Scan for the cell matching the given text and deliver its (X, Y) coordinate at center. 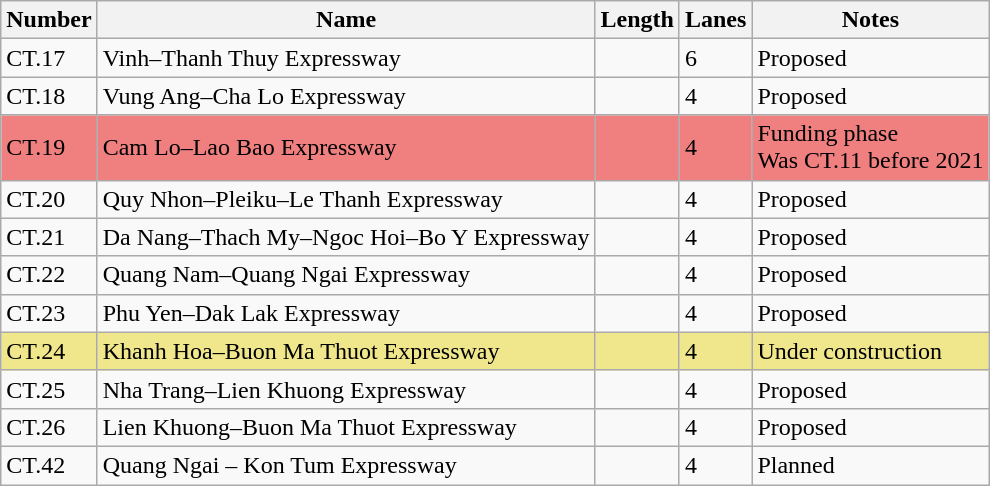
CT.17 (49, 58)
Vinh–Thanh Thuy Expressway (346, 58)
Khanh Hoa–Buon Ma Thuot Expressway (346, 351)
Lien Khuong–Buon Ma Thuot Expressway (346, 427)
CT.26 (49, 427)
Planned (870, 465)
CT.18 (49, 96)
Under construction (870, 351)
Notes (870, 20)
Number (49, 20)
CT.25 (49, 389)
Da Nang–Thach My–Ngoc Hoi–Bo Y Expressway (346, 237)
CT.42 (49, 465)
CT.22 (49, 275)
Quy Nhon–Pleiku–Le Thanh Expressway (346, 199)
Name (346, 20)
Quang Nam–Quang Ngai Expressway (346, 275)
6 (715, 58)
Length (637, 20)
CT.20 (49, 199)
Phu Yen–Dak Lak Expressway (346, 313)
Vung Ang–Cha Lo Expressway (346, 96)
CT.23 (49, 313)
CT.19 (49, 148)
Quang Ngai – Kon Tum Expressway (346, 465)
Lanes (715, 20)
Cam Lo–Lao Bao Expressway (346, 148)
CT.21 (49, 237)
Nha Trang–Lien Khuong Expressway (346, 389)
CT.24 (49, 351)
Funding phaseWas CT.11 before 2021 (870, 148)
